Return the [X, Y] coordinate for the center point of the cell that contains the specified text.  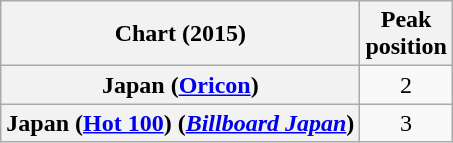
Japan (Oricon) [180, 85]
2 [406, 85]
Japan (Hot 100) (Billboard Japan) [180, 123]
Chart (2015) [180, 34]
3 [406, 123]
Peakposition [406, 34]
